Provide the [x, y] coordinate of the cell's center where the given text is located.  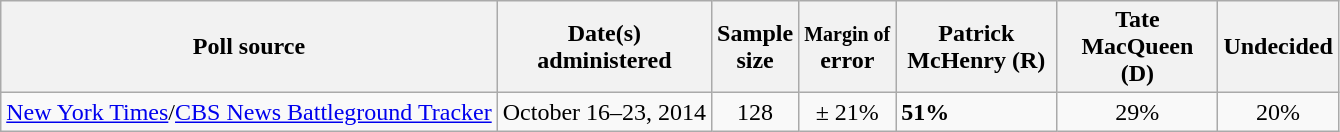
Margin oferror [848, 47]
Samplesize [756, 47]
Undecided [1278, 47]
20% [1278, 112]
51% [976, 112]
Date(s)administered [604, 47]
TateMacQueen (D) [1138, 47]
October 16–23, 2014 [604, 112]
128 [756, 112]
± 21% [848, 112]
PatrickMcHenry (R) [976, 47]
Poll source [249, 47]
29% [1138, 112]
New York Times/CBS News Battleground Tracker [249, 112]
